Scan for the cell matching the given text and deliver its (x, y) coordinate at center. 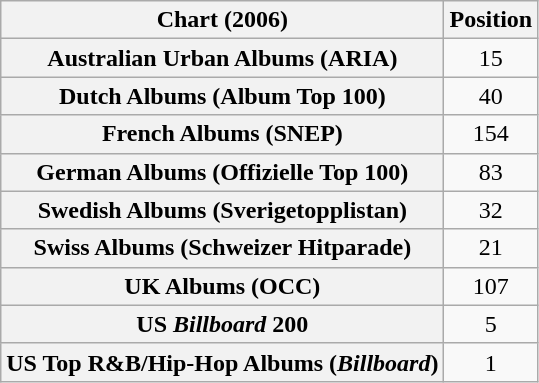
1 (491, 362)
Chart (2006) (222, 20)
Position (491, 20)
15 (491, 58)
107 (491, 286)
UK Albums (OCC) (222, 286)
154 (491, 134)
Australian Urban Albums (ARIA) (222, 58)
83 (491, 172)
Swedish Albums (Sverigetopplistan) (222, 210)
32 (491, 210)
5 (491, 324)
French Albums (SNEP) (222, 134)
Swiss Albums (Schweizer Hitparade) (222, 248)
US Billboard 200 (222, 324)
German Albums (Offizielle Top 100) (222, 172)
Dutch Albums (Album Top 100) (222, 96)
40 (491, 96)
21 (491, 248)
US Top R&B/Hip-Hop Albums (Billboard) (222, 362)
